Extract the (x, y) coordinate from the center of the cell holding the provided text.  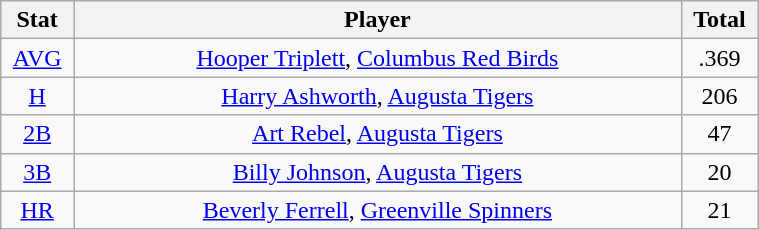
Harry Ashworth, Augusta Tigers (378, 96)
Beverly Ferrell, Greenville Spinners (378, 210)
20 (719, 172)
Billy Johnson, Augusta Tigers (378, 172)
Art Rebel, Augusta Tigers (378, 134)
3B (38, 172)
47 (719, 134)
HR (38, 210)
Player (378, 20)
2B (38, 134)
21 (719, 210)
Total (719, 20)
Hooper Triplett, Columbus Red Birds (378, 58)
206 (719, 96)
AVG (38, 58)
.369 (719, 58)
H (38, 96)
Stat (38, 20)
